Search for the cell housing the specified text and yield its [X, Y] center coordinate. 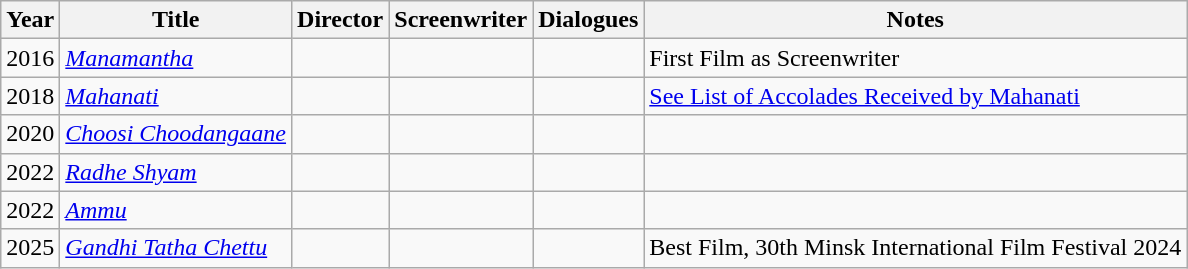
Director [340, 20]
Gandhi Tatha Chettu [176, 248]
2016 [30, 58]
First Film as Screenwriter [916, 58]
See List of Accolades Received by Mahanati [916, 96]
Screenwriter [461, 20]
2018 [30, 96]
Manamantha [176, 58]
Best Film, 30th Minsk International Film Festival 2024 [916, 248]
Dialogues [588, 20]
Notes [916, 20]
2025 [30, 248]
2020 [30, 134]
Year [30, 20]
Mahanati [176, 96]
Title [176, 20]
Choosi Choodangaane [176, 134]
Ammu [176, 210]
Radhe Shyam [176, 172]
